Provide the (X, Y) coordinate of the cell's center where the given text is located.  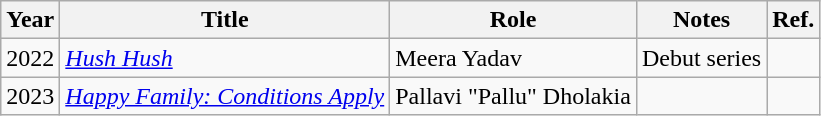
Title (225, 20)
Meera Yadav (514, 58)
2022 (30, 58)
Ref. (794, 20)
Pallavi "Pallu" Dholakia (514, 96)
Happy Family: Conditions Apply (225, 96)
Role (514, 20)
Hush Hush (225, 58)
Year (30, 20)
2023 (30, 96)
Notes (701, 20)
Debut series (701, 58)
